Return (X, Y) of the center of cell containing provided text 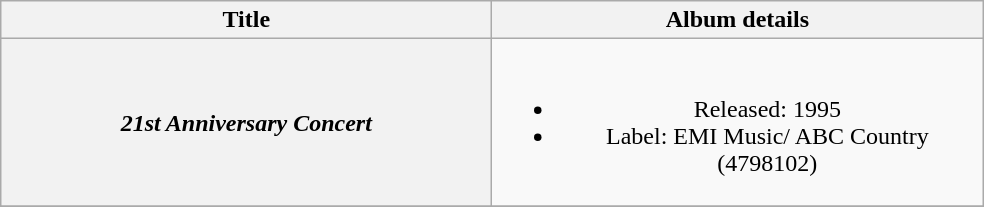
Album details (738, 20)
Released: 1995Label: EMI Music/ ABC Country (4798102) (738, 122)
21st Anniversary Concert (246, 122)
Title (246, 20)
